Detect which cell encompasses the target text, then output its (X, Y) center coordinate. 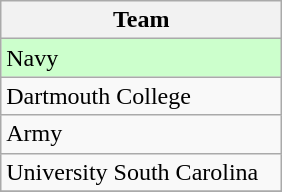
Dartmouth College (142, 96)
Army (142, 134)
University South Carolina (142, 172)
Navy (142, 58)
Team (142, 20)
